For the text-containing cell, return its midpoint in [x, y] coordinate format. 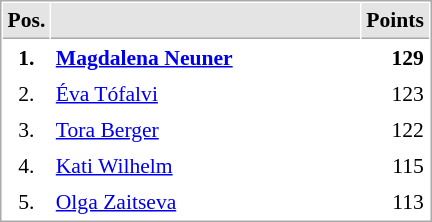
Kati Wilhelm [206, 165]
3. [26, 129]
Points [396, 21]
115 [396, 165]
Tora Berger [206, 129]
129 [396, 57]
Magdalena Neuner [206, 57]
5. [26, 201]
2. [26, 93]
Pos. [26, 21]
Éva Tófalvi [206, 93]
113 [396, 201]
Olga Zaitseva [206, 201]
123 [396, 93]
4. [26, 165]
1. [26, 57]
122 [396, 129]
